Provide the (x, y) coordinate of the cell's center where the given text is located.  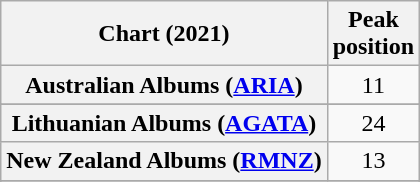
Chart (2021) (164, 34)
11 (373, 85)
Peakposition (373, 34)
13 (373, 161)
Lithuanian Albums (AGATA) (164, 123)
Australian Albums (ARIA) (164, 85)
24 (373, 123)
New Zealand Albums (RMNZ) (164, 161)
